Pinpoint the cell where the given text exists, returning its (X, Y) midpoint coordinate. 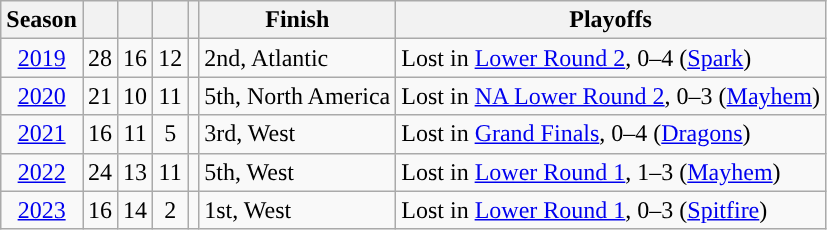
Lost in Lower Round 2, 0–4 (Spark) (611, 58)
2023 (42, 210)
10 (136, 96)
5th, West (298, 172)
5th, North America (298, 96)
2022 (42, 172)
2019 (42, 58)
21 (100, 96)
Lost in Grand Finals, 0–4 (Dragons) (611, 134)
Lost in Lower Round 1, 1–3 (Mayhem) (611, 172)
2021 (42, 134)
Lost in NA Lower Round 2, 0–3 (Mayhem) (611, 96)
Lost in Lower Round 1, 0–3 (Spitfire) (611, 210)
3rd, West (298, 134)
13 (136, 172)
28 (100, 58)
1st, West (298, 210)
Playoffs (611, 20)
24 (100, 172)
14 (136, 210)
2nd, Atlantic (298, 58)
2 (170, 210)
2020 (42, 96)
12 (170, 58)
5 (170, 134)
Finish (298, 20)
Season (42, 20)
